Search for the cell housing the specified text and yield its [X, Y] center coordinate. 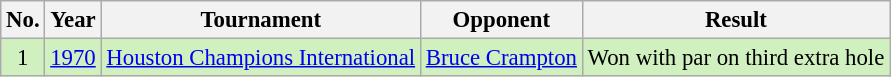
Opponent [501, 20]
Bruce Crampton [501, 58]
Won with par on third extra hole [736, 58]
1970 [73, 58]
1 [23, 58]
Tournament [260, 20]
Houston Champions International [260, 58]
No. [23, 20]
Year [73, 20]
Result [736, 20]
